From the cell containing the given text, extract its center point as [x, y] coordinate. 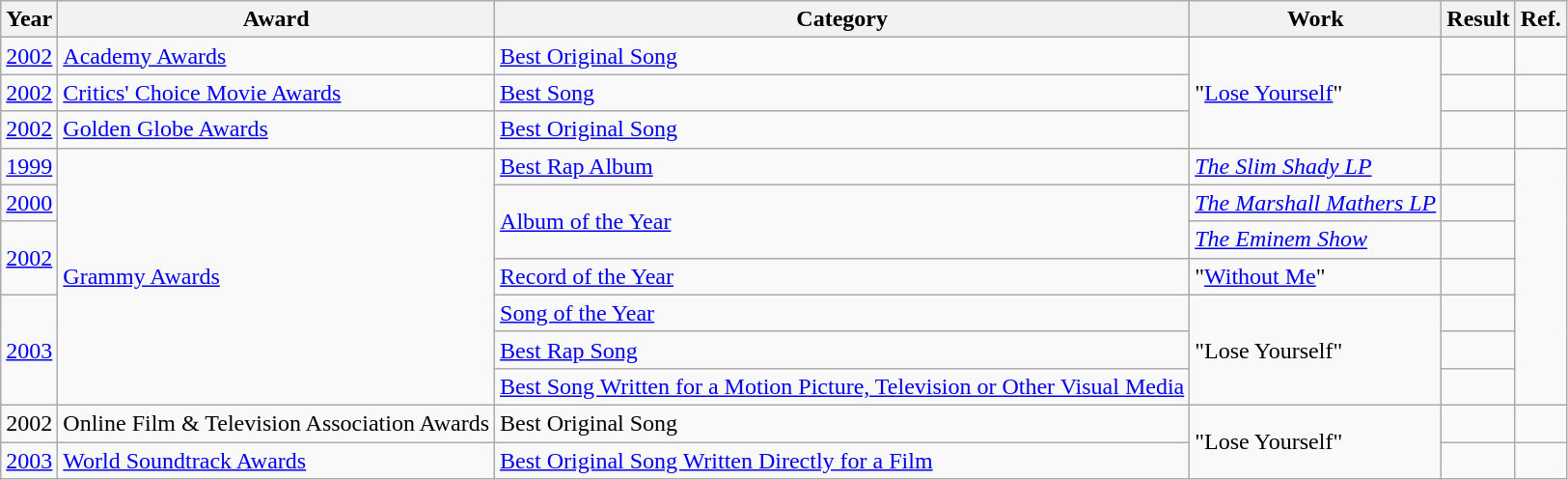
Album of the Year [842, 221]
Record of the Year [842, 276]
Ref. [1540, 19]
"Without Me" [1316, 276]
Best Song Written for a Motion Picture, Television or Other Visual Media [842, 386]
The Slim Shady LP [1316, 166]
Song of the Year [842, 313]
Best Rap Album [842, 166]
The Eminem Show [1316, 240]
World Soundtrack Awards [276, 461]
2000 [29, 203]
Golden Globe Awards [276, 129]
1999 [29, 166]
Academy Awards [276, 56]
Best Song [842, 93]
Critics' Choice Movie Awards [276, 93]
Grammy Awards [276, 276]
Category [842, 19]
Work [1316, 19]
Best Rap Song [842, 350]
Best Original Song Written Directly for a Film [842, 461]
Result [1478, 19]
Award [276, 19]
Year [29, 19]
The Marshall Mathers LP [1316, 203]
Online Film & Television Association Awards [276, 423]
